Pinpoint the cell where the given text exists, returning its [X, Y] midpoint coordinate. 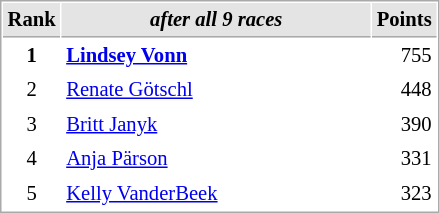
Britt Janyk [216, 124]
3 [32, 124]
448 [404, 90]
Kelly VanderBeek [216, 194]
Renate Götschl [216, 90]
390 [404, 124]
Rank [32, 20]
323 [404, 194]
Points [404, 20]
1 [32, 56]
755 [404, 56]
5 [32, 194]
331 [404, 158]
2 [32, 90]
Lindsey Vonn [216, 56]
Anja Pärson [216, 158]
4 [32, 158]
after all 9 races [216, 20]
